Detect which cell encompasses the target text, then output its [x, y] center coordinate. 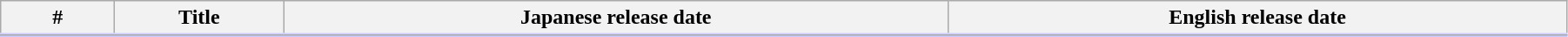
Japanese release date [616, 18]
English release date [1258, 18]
Title [199, 18]
# [57, 18]
